Determine the (x, y) coordinate at the center of the cell enclosing the given text.  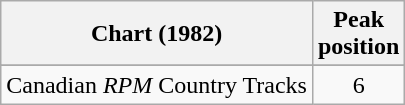
Peakposition (358, 34)
6 (358, 85)
Chart (1982) (157, 34)
Canadian RPM Country Tracks (157, 85)
